Locate the cell with the specified text and output its [X, Y] center coordinate. 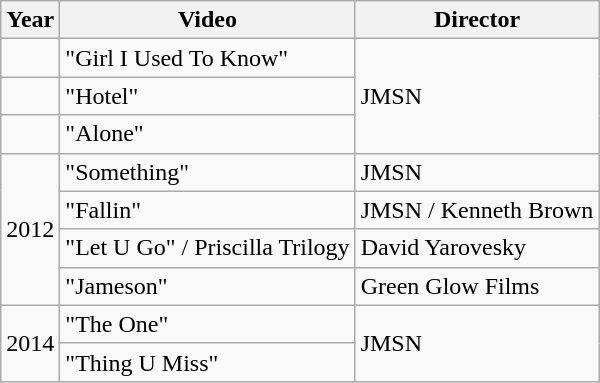
"Fallin" [208, 210]
"Girl I Used To Know" [208, 58]
2014 [30, 343]
"Jameson" [208, 286]
"Thing U Miss" [208, 362]
Video [208, 20]
Year [30, 20]
"Something" [208, 172]
"Let U Go" / Priscilla Trilogy [208, 248]
Green Glow Films [477, 286]
"Alone" [208, 134]
"The One" [208, 324]
David Yarovesky [477, 248]
2012 [30, 229]
Director [477, 20]
"Hotel" [208, 96]
JMSN / Kenneth Brown [477, 210]
